Capture the cell that displays the provided text and extract its [X, Y] central coordinate. 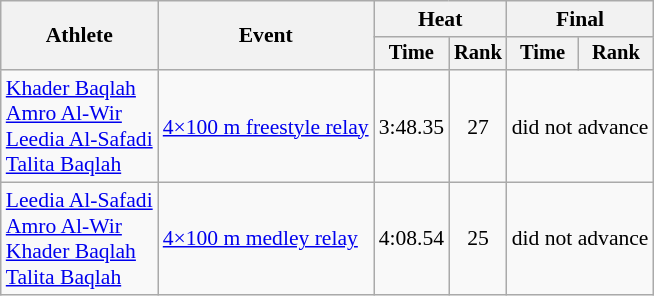
Event [266, 36]
Heat [440, 19]
Final [580, 19]
4×100 m freestyle relay [266, 126]
25 [478, 239]
27 [478, 126]
4×100 m medley relay [266, 239]
Leedia Al-SafadiAmro Al-WirKhader BaqlahTalita Baqlah [80, 239]
Athlete [80, 36]
3:48.35 [412, 126]
Khader BaqlahAmro Al-WirLeedia Al-SafadiTalita Baqlah [80, 126]
4:08.54 [412, 239]
